Scan for the cell matching the given text and deliver its [x, y] coordinate at center. 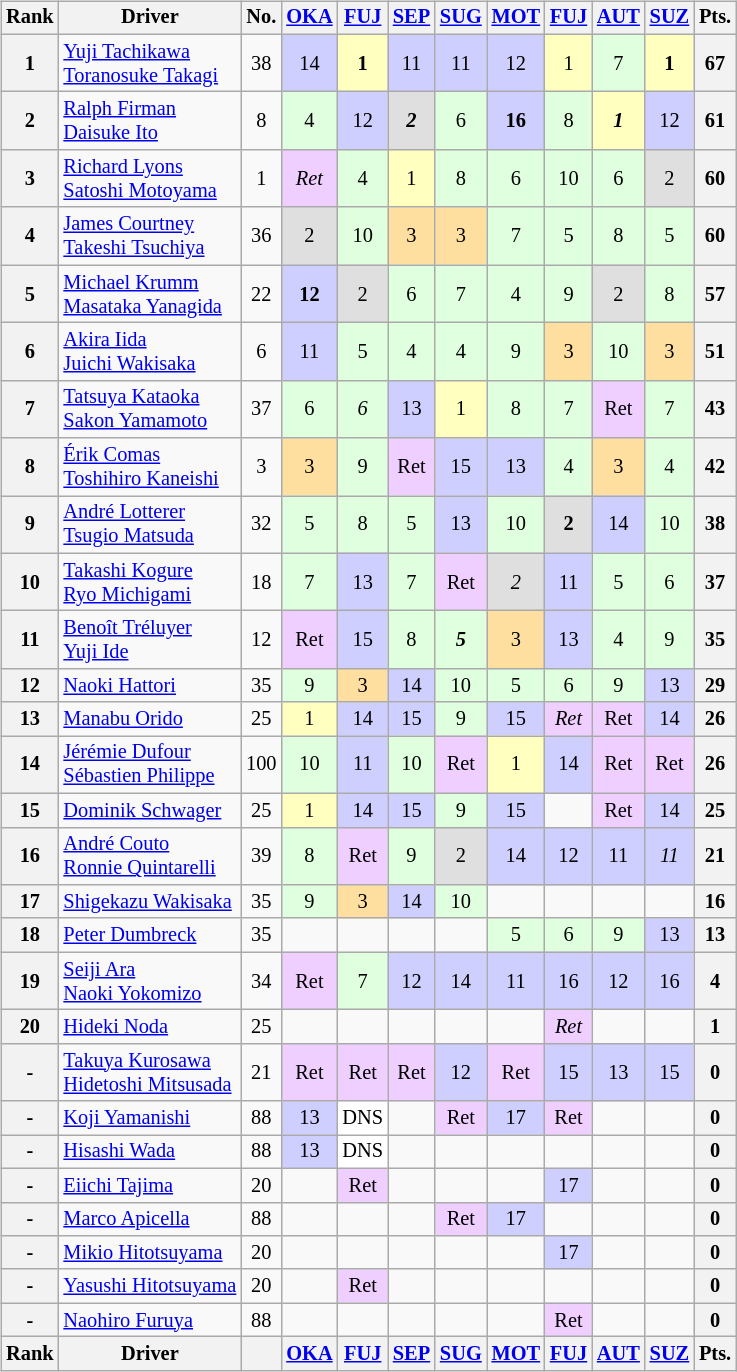
42 [715, 467]
Dominik Schwager [150, 810]
22 [261, 294]
Yasushi Hitotsuyama [150, 1286]
Naohiro Furuya [150, 1320]
André Lotterer Tsugio Matsuda [150, 525]
Manabu Orido [150, 719]
Yuji Tachikawa Toranosuke Takagi [150, 63]
Akira Iida Juichi Wakisaka [150, 352]
Takashi Kogure Ryo Michigami [150, 582]
67 [715, 63]
19 [30, 981]
Eiichi Tajima [150, 1185]
Benoît Tréluyer Yuji Ide [150, 640]
Koji Yamanishi [150, 1118]
Seiji Ara Naoki Yokomizo [150, 981]
Hisashi Wada [150, 1152]
100 [261, 765]
Takuya Kurosawa Hidetoshi Mitsusada [150, 1072]
29 [715, 686]
Michael Krumm Masataka Yanagida [150, 294]
Shigekazu Wakisaka [150, 902]
Hideki Noda [150, 1027]
36 [261, 236]
Peter Dumbreck [150, 935]
43 [715, 409]
61 [715, 121]
39 [261, 856]
34 [261, 981]
51 [715, 352]
Marco Apicella [150, 1219]
32 [261, 525]
Mikio Hitotsuyama [150, 1253]
James Courtney Takeshi Tsuchiya [150, 236]
Ralph Firman Daisuke Ito [150, 121]
Richard Lyons Satoshi Motoyama [150, 179]
Érik Comas Toshihiro Kaneishi [150, 467]
Jérémie Dufour Sébastien Philippe [150, 765]
57 [715, 294]
Tatsuya Kataoka Sakon Yamamoto [150, 409]
No. [261, 18]
Naoki Hattori [150, 686]
André Couto Ronnie Quintarelli [150, 856]
